Scan for the cell matching the given text and deliver its [x, y] coordinate at center. 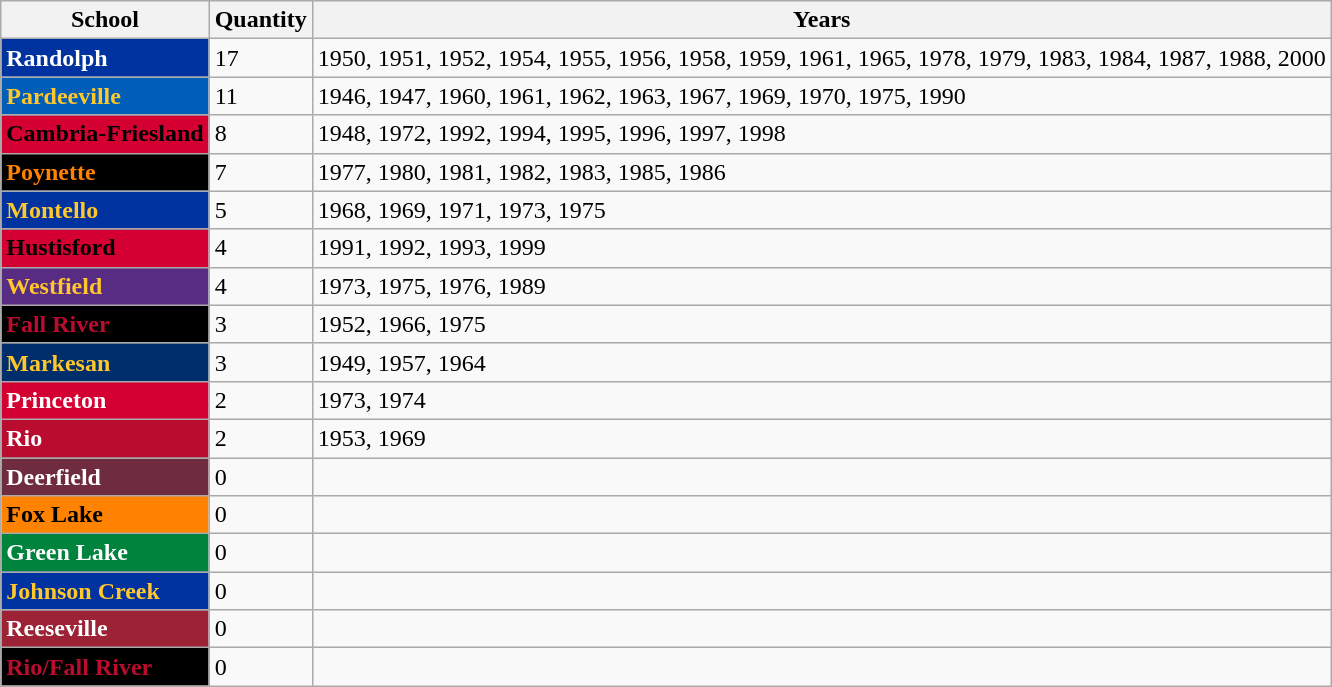
7 [260, 172]
Fall River [105, 324]
17 [260, 58]
Poynette [105, 172]
Fox Lake [105, 515]
Markesan [105, 362]
Randolph [105, 58]
Princeton [105, 400]
Green Lake [105, 553]
1977, 1980, 1981, 1982, 1983, 1985, 1986 [822, 172]
8 [260, 134]
1991, 1992, 1993, 1999 [822, 248]
Cambria-Friesland [105, 134]
Deerfield [105, 477]
1949, 1957, 1964 [822, 362]
1946, 1947, 1960, 1961, 1962, 1963, 1967, 1969, 1970, 1975, 1990 [822, 96]
1948, 1972, 1992, 1994, 1995, 1996, 1997, 1998 [822, 134]
11 [260, 96]
1953, 1969 [822, 438]
Reeseville [105, 629]
Pardeeville [105, 96]
Years [822, 20]
Rio [105, 438]
Westfield [105, 286]
Hustisford [105, 248]
1952, 1966, 1975 [822, 324]
Rio/Fall River [105, 667]
1973, 1975, 1976, 1989 [822, 286]
1973, 1974 [822, 400]
Quantity [260, 20]
Montello [105, 210]
5 [260, 210]
1968, 1969, 1971, 1973, 1975 [822, 210]
School [105, 20]
1950, 1951, 1952, 1954, 1955, 1956, 1958, 1959, 1961, 1965, 1978, 1979, 1983, 1984, 1987, 1988, 2000 [822, 58]
Johnson Creek [105, 591]
